Return (X, Y) of the center of cell containing provided text 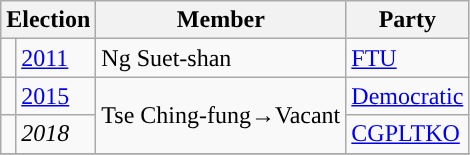
Ng Suet-shan (221, 58)
Party (408, 20)
2015 (56, 96)
2018 (56, 134)
FTU (408, 58)
Member (221, 20)
Election (48, 20)
Tse Ching-fung→Vacant (221, 115)
CGPLTKO (408, 134)
Democratic (408, 96)
2011 (56, 58)
